From the cell containing the given text, extract its center point as [X, Y] coordinate. 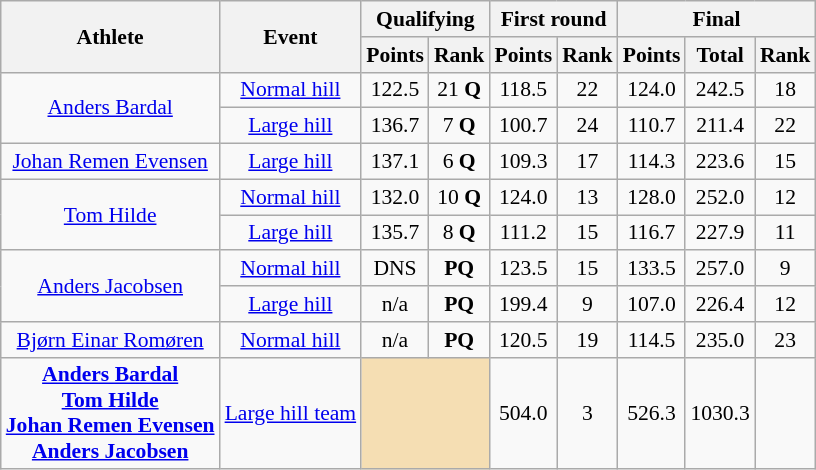
6 Q [460, 162]
Event [291, 36]
10 Q [460, 197]
122.5 [395, 90]
199.4 [523, 304]
3 [588, 413]
Qualifying [425, 19]
132.0 [395, 197]
111.2 [523, 233]
100.7 [523, 126]
120.5 [523, 340]
Tom Hilde [110, 214]
Anders Jacobsen [110, 286]
114.3 [652, 162]
11 [786, 233]
136.7 [395, 126]
110.7 [652, 126]
235.0 [720, 340]
Anders Bardal [110, 108]
109.3 [523, 162]
DNS [395, 269]
Anders BardalTom HildeJohan Remen EvensenAnders Jacobsen [110, 413]
Athlete [110, 36]
123.5 [523, 269]
8 Q [460, 233]
135.7 [395, 233]
1030.3 [720, 413]
137.1 [395, 162]
Final [717, 19]
7 Q [460, 126]
17 [588, 162]
226.4 [720, 304]
19 [588, 340]
18 [786, 90]
504.0 [523, 413]
128.0 [652, 197]
116.7 [652, 233]
107.0 [652, 304]
133.5 [652, 269]
Bjørn Einar Romøren [110, 340]
118.5 [523, 90]
24 [588, 126]
227.9 [720, 233]
23 [786, 340]
252.0 [720, 197]
211.4 [720, 126]
242.5 [720, 90]
Johan Remen Evensen [110, 162]
Large hill team [291, 413]
First round [553, 19]
Total [720, 55]
13 [588, 197]
223.6 [720, 162]
21 Q [460, 90]
526.3 [652, 413]
257.0 [720, 269]
114.5 [652, 340]
